Locate the cell with the specified text and output its [x, y] center coordinate. 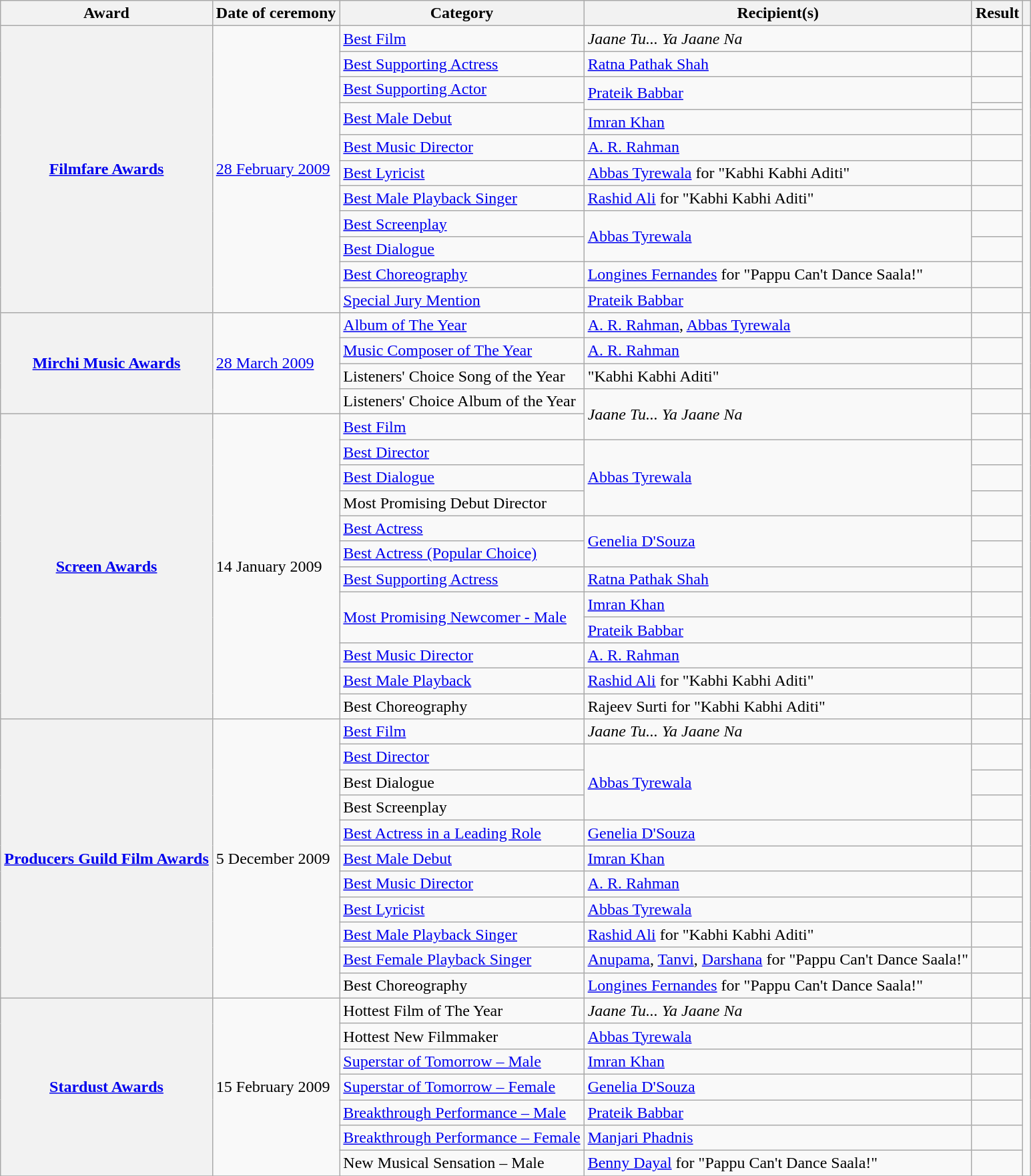
Date of ceremony [276, 13]
Hottest New Filmmaker [462, 1036]
Result [997, 13]
Hottest Film of The Year [462, 1011]
Best Actress [462, 528]
Screen Awards [107, 567]
Award [107, 13]
Anupama, Tanvi, Darshana for "Pappu Can't Dance Saala!" [778, 960]
Best Female Playback Singer [462, 960]
28 March 2009 [276, 364]
Category [462, 13]
Best Actress in a Leading Role [462, 833]
Superstar of Tomorrow – Male [462, 1061]
Stardust Awards [107, 1087]
Listeners' Choice Song of the Year [462, 376]
5 December 2009 [276, 859]
Best Supporting Actor [462, 89]
Best Actress (Popular Choice) [462, 554]
A. R. Rahman, Abbas Tyrewala [778, 326]
Music Composer of The Year [462, 351]
28 February 2009 [276, 169]
Album of The Year [462, 326]
Rajeev Surti for "Kabhi Kabhi Aditi" [778, 706]
15 February 2009 [276, 1087]
Superstar of Tomorrow – Female [462, 1087]
"Kabhi Kabhi Aditi" [778, 376]
New Musical Sensation – Male [462, 1163]
Benny Dayal for "Pappu Can't Dance Saala!" [778, 1163]
Most Promising Debut Director [462, 503]
Special Jury Mention [462, 300]
Recipient(s) [778, 13]
Best Male Playback [462, 680]
Producers Guild Film Awards [107, 859]
Most Promising Newcomer - Male [462, 617]
Mirchi Music Awards [107, 364]
Breakthrough Performance – Male [462, 1112]
Breakthrough Performance – Female [462, 1138]
14 January 2009 [276, 567]
Manjari Phadnis [778, 1138]
Abbas Tyrewala for "Kabhi Kabhi Aditi" [778, 173]
Listeners' Choice Album of the Year [462, 402]
Filmfare Awards [107, 169]
